Output the (x, y) coordinate of the center of the cell containing the given text.  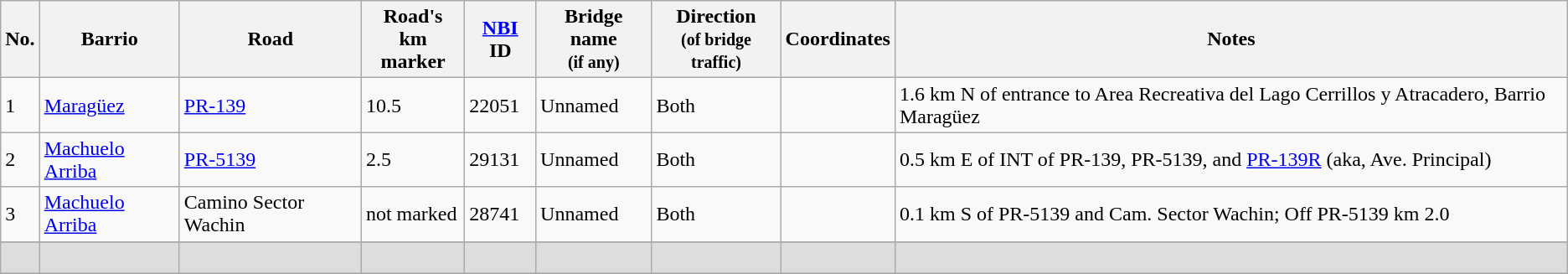
3 (20, 215)
Direction (of bridge traffic) (716, 39)
PR-139 (270, 106)
PR-5139 (270, 159)
1 (20, 106)
29131 (501, 159)
0.1 km S of PR-5139 and Cam. Sector Wachin; Off PR-5139 km 2.0 (1231, 215)
Maragüez (109, 106)
NBI ID (501, 39)
2 (20, 159)
Road'skm marker (412, 39)
Road (270, 39)
Camino Sector Wachin (270, 215)
not marked (412, 215)
1.6 km N of entrance to Area Recreativa del Lago Cerrillos y Atracadero, Barrio Maragüez (1231, 106)
22051 (501, 106)
No. (20, 39)
10.5 (412, 106)
0.5 km E of INT of PR-139, PR-5139, and PR-139R (aka, Ave. Principal) (1231, 159)
Barrio (109, 39)
2.5 (412, 159)
Bridge name (if any) (594, 39)
28741 (501, 215)
Notes (1231, 39)
Coordinates (838, 39)
